Provide the (X, Y) coordinate of the cell's center where the given text is located.  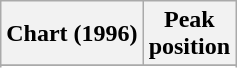
Peakposition (189, 34)
Chart (1996) (72, 34)
